Provide the (X, Y) coordinate of the cell's center where the given text is located.  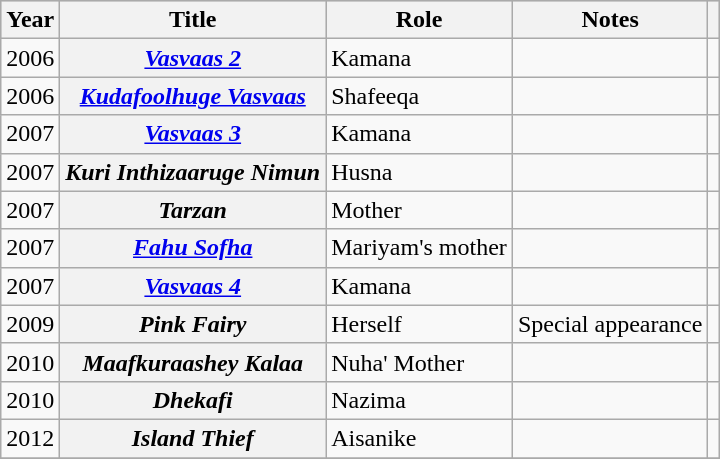
Nuha' Mother (420, 362)
Herself (420, 324)
Kudafoolhuge Vasvaas (193, 96)
2012 (30, 438)
Shafeeqa (420, 96)
Aisanike (420, 438)
Role (420, 20)
Vasvaas 2 (193, 58)
Maafkuraashey Kalaa (193, 362)
Mother (420, 210)
Vasvaas 3 (193, 134)
Year (30, 20)
Island Thief (193, 438)
Tarzan (193, 210)
Special appearance (610, 324)
Pink Fairy (193, 324)
Title (193, 20)
Fahu Sofha (193, 248)
Kuri Inthizaaruge Nimun (193, 172)
Husna (420, 172)
Notes (610, 20)
Vasvaas 4 (193, 286)
Nazima (420, 400)
Dhekafi (193, 400)
Mariyam's mother (420, 248)
2009 (30, 324)
